Return [X, Y] of the center of cell containing provided text 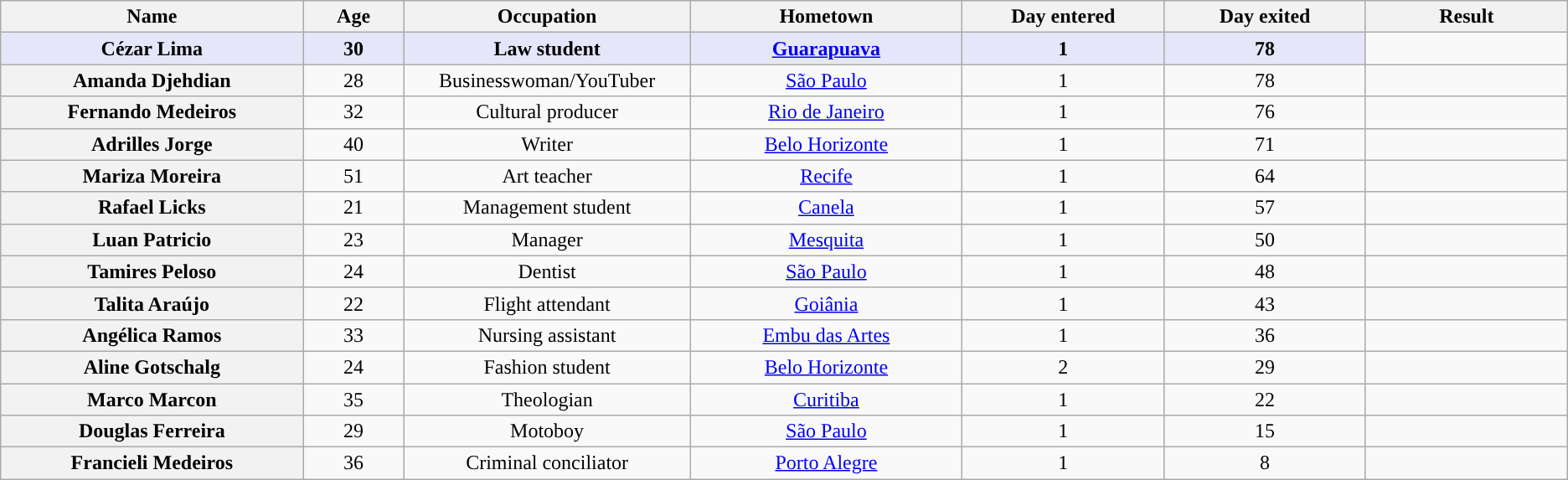
Aline Gotschalg [152, 367]
32 [353, 112]
57 [1265, 208]
64 [1265, 176]
8 [1265, 463]
Angélica Ramos [152, 335]
Result [1466, 17]
Embu das Artes [826, 335]
Douglas Ferreira [152, 431]
51 [353, 176]
Talita Araújo [152, 303]
Cézar Lima [152, 49]
43 [1265, 303]
Management student [547, 208]
50 [1265, 240]
Porto Alegre [826, 463]
15 [1265, 431]
Name [152, 17]
Nursing assistant [547, 335]
Cultural producer [547, 112]
33 [353, 335]
Francieli Medeiros [152, 463]
Day entered [1064, 17]
Goiânia [826, 303]
Amanda Djehdian [152, 80]
28 [353, 80]
Luan Patricio [152, 240]
Fashion student [547, 367]
Rafael Licks [152, 208]
30 [353, 49]
Day exited [1265, 17]
23 [353, 240]
Dentist [547, 271]
Businesswoman/YouTuber [547, 80]
76 [1265, 112]
40 [353, 144]
Occupation [547, 17]
Tamires Peloso [152, 271]
Criminal conciliator [547, 463]
Rio de Janeiro [826, 112]
Guarapuava [826, 49]
Mesquita [826, 240]
Manager [547, 240]
Hometown [826, 17]
Motoboy [547, 431]
71 [1265, 144]
Adrilles Jorge [152, 144]
Mariza Moreira [152, 176]
Theologian [547, 400]
Flight attendant [547, 303]
Recife [826, 176]
35 [353, 400]
Writer [547, 144]
Age [353, 17]
21 [353, 208]
2 [1064, 367]
Canela [826, 208]
Marco Marcon [152, 400]
48 [1265, 271]
Fernando Medeiros [152, 112]
Curitiba [826, 400]
Art teacher [547, 176]
Law student [547, 49]
